From the cell containing the given text, extract its center point as [x, y] coordinate. 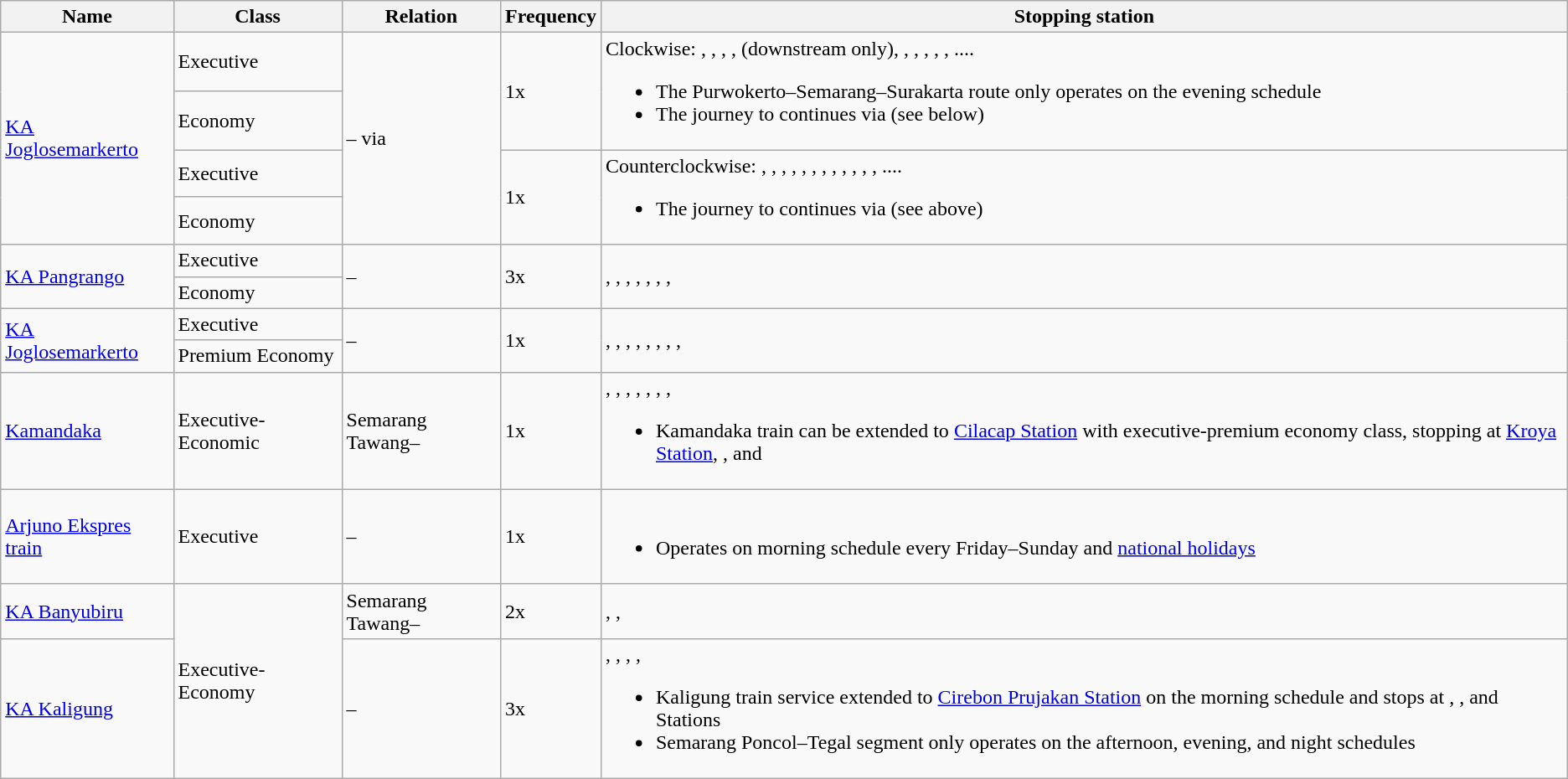
KA Pangrango [87, 276]
Relation [420, 17]
, , , , , , , , [1084, 340]
, , , , , , , Kamandaka train can be extended to Cilacap Station with executive-premium economy class, stopping at Kroya Station, , and [1084, 431]
Premium Economy [258, 356]
Frequency [551, 17]
, , , , , , , [1084, 276]
– via [420, 139]
Kamandaka [87, 431]
KA Kaligung [87, 709]
Counterclockwise: , , , , , , , , , , , , ....The journey to continues via (see above) [1084, 198]
Executive-Economy [258, 681]
Stopping station [1084, 17]
Class [258, 17]
, , [1084, 611]
Arjuno Ekspres train [87, 536]
KA Banyubiru [87, 611]
2x [551, 611]
Operates on morning schedule every Friday–Sunday and national holidays [1084, 536]
Executive-Economic [258, 431]
Name [87, 17]
